From the cell containing the given text, extract its center point as [x, y] coordinate. 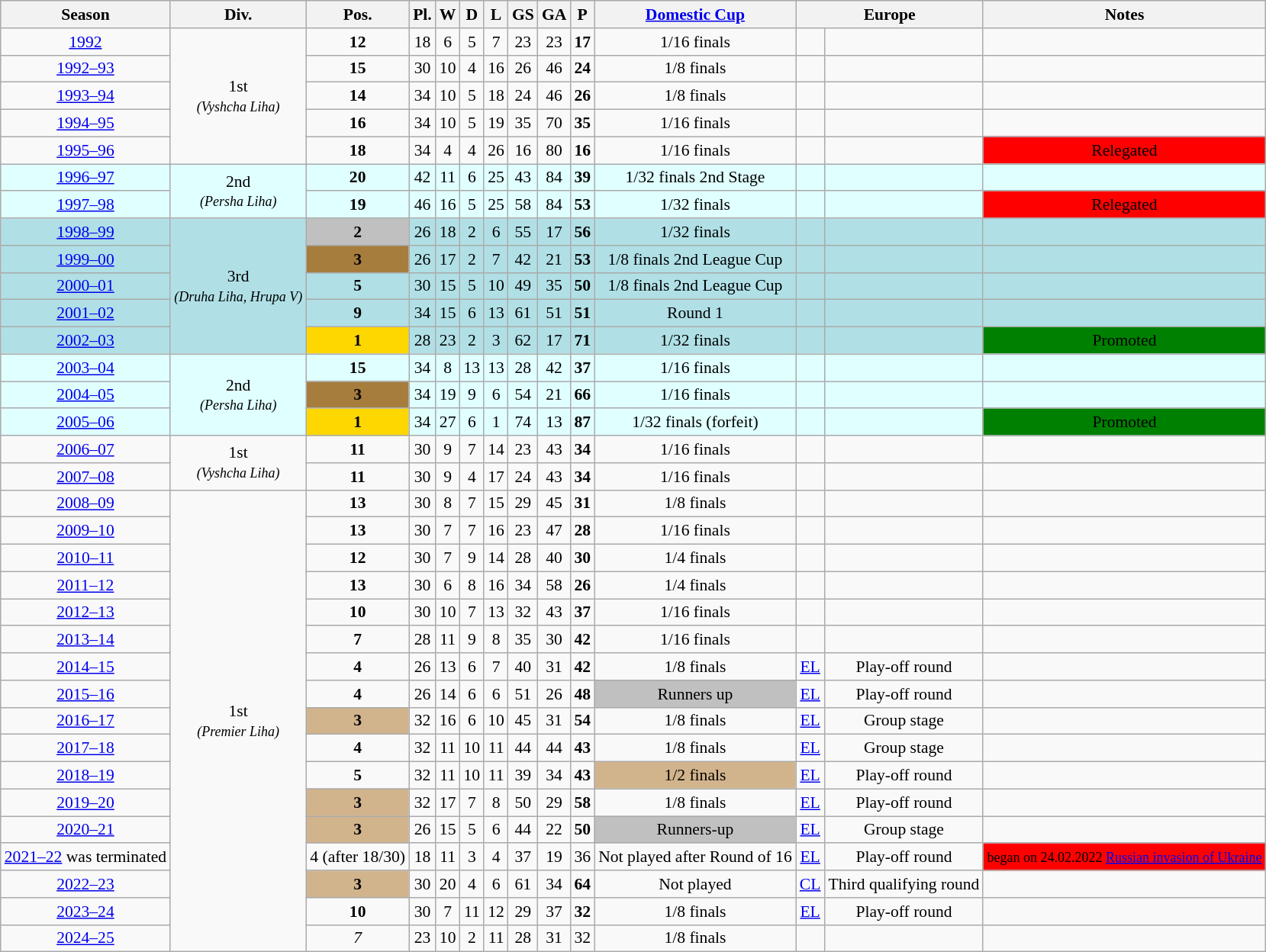
1996–97 [85, 178]
2023–24 [85, 912]
Not played after Round of 16 [695, 857]
2007–08 [85, 477]
2014–15 [85, 667]
Round 1 [695, 314]
1992 [85, 42]
Third qualifying round [904, 884]
Runners-up [695, 830]
2001–02 [85, 314]
1997–98 [85, 205]
2024–25 [85, 938]
47 [554, 531]
W [448, 14]
2020–21 [85, 830]
GA [554, 14]
3rd(Druha Liha, Hrupa V) [238, 286]
P [582, 14]
56 [582, 232]
2003–04 [85, 368]
1/32 finals 2nd Stage [695, 178]
Runners up [695, 694]
CL [810, 884]
2012–13 [85, 613]
87 [582, 423]
62 [523, 341]
2002–03 [85, 341]
1998–99 [85, 232]
2013–14 [85, 640]
L [496, 14]
2004–05 [85, 395]
2006–07 [85, 449]
74 [523, 423]
Domestic Cup [695, 14]
Div. [238, 14]
1/2 finals [695, 776]
64 [582, 884]
55 [523, 232]
1st(Premier Liha) [238, 721]
Season [85, 14]
2022–23 [85, 884]
49 [523, 286]
22 [554, 830]
1999–00 [85, 259]
80 [554, 150]
66 [582, 395]
D [472, 14]
2009–10 [85, 531]
1992–93 [85, 69]
2010–11 [85, 558]
Pos. [357, 14]
2021–22 was terminated [85, 857]
1993–94 [85, 96]
1/32 finals (forfeit) [695, 423]
GS [523, 14]
Europe [890, 14]
2017–18 [85, 748]
27 [448, 423]
Pl. [423, 14]
70 [554, 124]
71 [582, 341]
48 [582, 694]
2015–16 [85, 694]
1994–95 [85, 124]
Notes [1124, 14]
2011–12 [85, 585]
4 (after 18/30) [357, 857]
Not played [695, 884]
2016–17 [85, 721]
2000–01 [85, 286]
2019–20 [85, 802]
1995–96 [85, 150]
began on 24.02.2022 Russian invasion of Ukraine [1124, 857]
2018–19 [85, 776]
2008–09 [85, 503]
2005–06 [85, 423]
36 [582, 857]
